Detect which cell encompasses the target text, then output its [x, y] center coordinate. 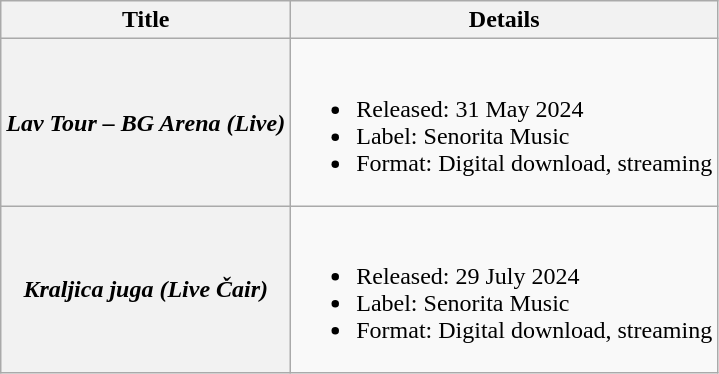
Details [504, 20]
Released: 31 May 2024Label: Senorita MusicFormat: Digital download, streaming [504, 122]
Lav Tour – BG Arena (Live) [146, 122]
Kraljica juga (Live Čair) [146, 290]
Released: 29 July 2024Label: Senorita MusicFormat: Digital download, streaming [504, 290]
Title [146, 20]
